From the cell containing the given text, extract its center point as (X, Y) coordinate. 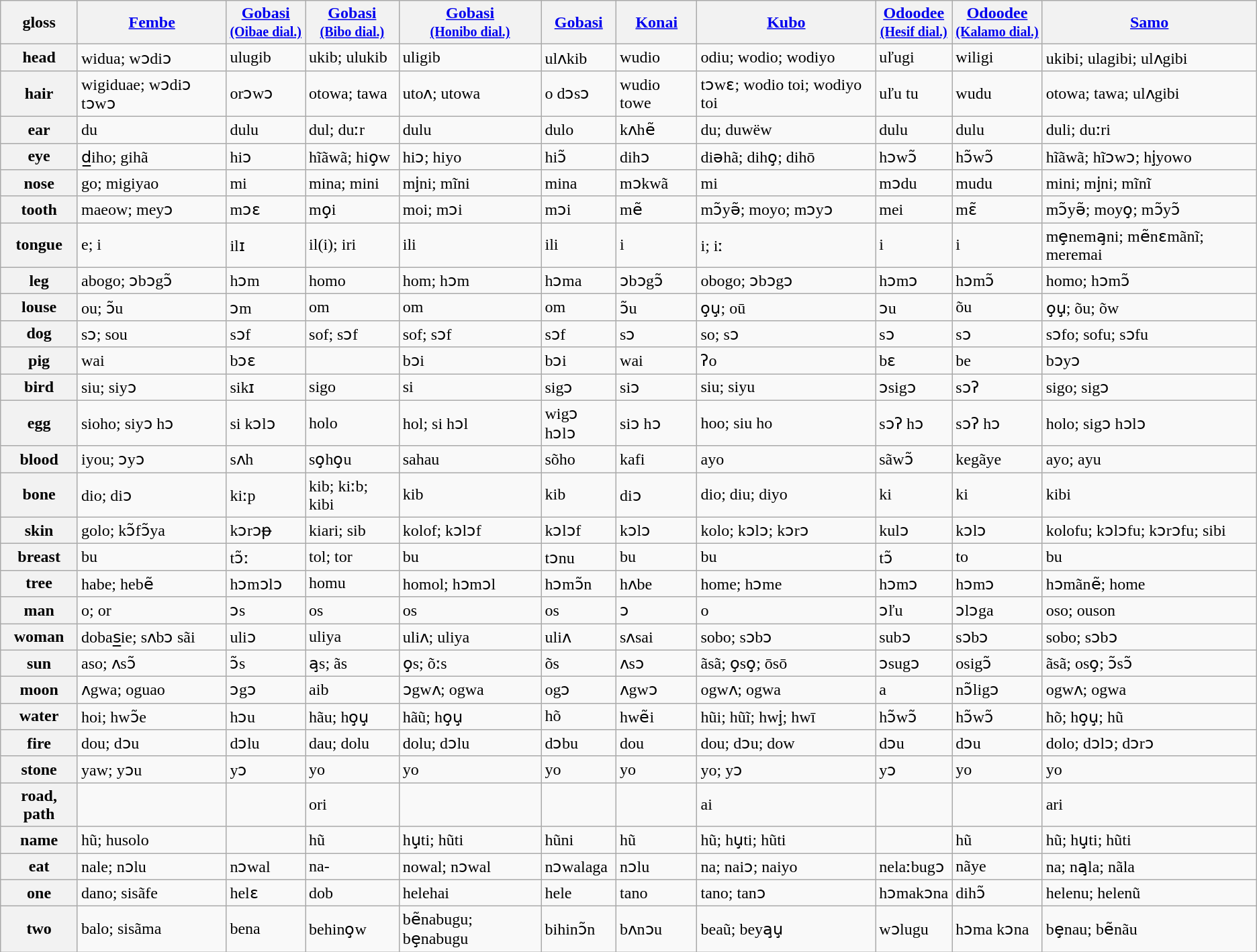
mɔɛ (266, 209)
hom; hɔm (470, 281)
a (914, 690)
gloss (39, 23)
tɔ̃ (914, 557)
ukib; ulukib (353, 58)
ear (39, 130)
hoo; siu ho (786, 423)
otowa; tawa; ulʌgibi (1150, 93)
woman (39, 636)
bone (39, 495)
ayo; ayu (1150, 459)
õu (997, 307)
tano (657, 893)
tɔ̃ː (266, 557)
ukibi; ulagibi; ulʌgibi (1150, 58)
homu (353, 583)
ɔbɔgɔ̃ (657, 281)
bɔyɔ (1150, 361)
subɔ (914, 636)
siɔ hɔ (657, 423)
Gobasi(Honibo dial.) (470, 23)
holo; sigɔ hɔlɔ (1150, 423)
tɔnu (579, 557)
leg (39, 281)
ɔs (266, 610)
mɔ̃yə̃; moyo̧; mɔ̃yɔ̃ (1150, 209)
dobas̲ie; sʌbɔ sãi (152, 636)
ɔsugɔ (914, 663)
kulɔ (914, 530)
hʌbe (657, 583)
fire (39, 743)
ari (1150, 804)
sigo (353, 387)
ɔgɔ (266, 690)
osigɔ̃ (997, 663)
bȩnau; bẽnãu (1150, 929)
wiligi (997, 58)
kɔlɔf (579, 530)
wudu (997, 93)
mudu (997, 183)
o; or (152, 610)
hu̧ti; hũti (470, 840)
ɔ (657, 610)
homol; hɔmɔl (470, 583)
blood (39, 459)
abogo; ɔbɔgɔ̃ (152, 281)
moi; mɔi (470, 209)
hãu; ho̧u̧ (353, 716)
sõho (579, 459)
obogo; ɔbɔgɔ (786, 281)
mɔdu (914, 183)
wigɔ hɔlɔ (579, 423)
sikɪ (266, 387)
otowa; tawa (353, 93)
hõ; ho̧u̧; hũ (1150, 716)
head (39, 58)
bɔɛ (266, 361)
hol; si hɔl (470, 423)
uľu tu (914, 93)
Fembe (152, 23)
sɔbɔ (997, 636)
one (39, 893)
behino̧w (353, 929)
golo; kɔ̃fɔ̃ya (152, 530)
tɔwɛ; wodio toi; wodiyo toi (786, 93)
stone (39, 769)
oso; ouson (1150, 610)
siu; siyu (786, 387)
o̧s; õːs (470, 663)
homo; hɔmɔ̃ (1150, 281)
hiɔ (266, 156)
si kɔlɔ (266, 423)
hoi; hwɔ̃e (152, 716)
ɔlɔga (997, 610)
kiːp (266, 495)
aib (353, 690)
na- (353, 866)
dul; duːr (353, 130)
aso; ʌsɔ̃ (152, 663)
mȩnema̧ni; mẽnɛmãnĩ; meremai (1150, 246)
il(i); iri (353, 246)
hɔmãnẽ; home (1150, 583)
tree (39, 583)
hɔu (266, 716)
kolofu; kɔlɔfu; kɔrɔfu; sibi (1150, 530)
hele (579, 893)
dɔlu (266, 743)
dou; dɔu (152, 743)
hɔma kɔna (997, 929)
dio; diu; diyo (786, 495)
habe; hebẽ (152, 583)
hɔmɔ̃n (579, 583)
o̧u̧; õu; õw (1150, 307)
kafi (657, 459)
ɔ̃u (657, 307)
tooth (39, 209)
moon (39, 690)
nɔ̃ligɔ (997, 690)
sɔ; sou (152, 334)
road, path (39, 804)
si (470, 387)
ou; ɔ̃u (152, 307)
kiari; sib (353, 530)
sɔfo; sofu; sɔfu (1150, 334)
mɛ̃ (997, 209)
tongue (39, 246)
ayo (786, 459)
hĩãwã; hio̧w (353, 156)
uliya (353, 636)
dolu; dɔlu (470, 743)
na; na̧la; nãla (1150, 866)
mina (579, 183)
ʔo (786, 361)
iyou; ɔyɔ (152, 459)
uligib (470, 58)
ɔu (914, 307)
õs (579, 663)
odiu; wodio; wodiyo (786, 58)
duli; duːri (1150, 130)
hɔwɔ̃ (914, 156)
ɔm (266, 307)
pig (39, 361)
maeow; meyɔ (152, 209)
na; naiɔ; naiyo (786, 866)
bihinɔ̃n (579, 929)
so̧ho̧u (353, 459)
tano; tanɔ (786, 893)
du (152, 130)
Gobasi(Oibae dial.) (266, 23)
hwẽi (657, 716)
bʌnɔu (657, 929)
uliʌ (579, 636)
sigo; sigɔ (1150, 387)
sʌsai (657, 636)
hãũ; ho̧u̧ (470, 716)
uľugi (914, 58)
yo; yɔ (786, 769)
sʌh (266, 459)
hũ; husolo (152, 840)
yaw; yɔu (152, 769)
helenu; helenũ (1150, 893)
hiɔ̃ (579, 156)
dolo; dɔlɔ; dɔrɔ (1150, 743)
nɔwal (266, 866)
siu; siyɔ (152, 387)
dihɔ̃ (997, 893)
nɔlu (657, 866)
Odoodee(Kalamo dial.) (997, 23)
sɔʔ (997, 387)
diɔ (657, 495)
mẽ (657, 209)
mina; mini (353, 183)
dano; sisãfe (152, 893)
bẽnabugu; bȩnabugu (470, 929)
a̧s; ãs (353, 663)
o dɔsɔ (579, 93)
ilɪ (266, 246)
mɔkwã (657, 183)
mo̧i (353, 209)
ai (786, 804)
sahau (470, 459)
eat (39, 866)
hũi; hũĩ; hwi̧; hwī (786, 716)
ogɔ (579, 690)
Kubo (786, 23)
mi̧ni; mĩni (470, 183)
ʌgwa; oguao (152, 690)
hɔma (579, 281)
widua; wɔdiɔ (152, 58)
nowal; nɔwal (470, 866)
wigiduae; wɔdiɔ tɔwɔ (152, 93)
egg (39, 423)
helehai (470, 893)
man (39, 610)
kolo; kɔlɔ; kɔrɔ (786, 530)
Gobasi(Bibo dial.) (353, 23)
sioho; siyɔ hɔ (152, 423)
home; hɔme (786, 583)
wudio (657, 58)
dulo (579, 130)
mei (914, 209)
tol; tor (353, 557)
hũni (579, 840)
ɔľu (914, 610)
sigɔ (579, 387)
kɔrɔᵽ (266, 530)
Odoodee(Hesif dial.) (914, 23)
sãwɔ̃ (914, 459)
nose (39, 183)
ɔ̃s (266, 663)
kolof; kɔlɔf (470, 530)
dou (657, 743)
ʌsɔ (657, 663)
ãsã; oso̧; ɔ̃sɔ̃ (1150, 663)
nale; nɔlu (152, 866)
sun (39, 663)
orɔwɔ (266, 93)
siɔ (657, 387)
ulʌkib (579, 58)
kib; kiːb; kibi (353, 495)
dio; diɔ (152, 495)
louse (39, 307)
holo (353, 423)
uliɔ (266, 636)
e; i (152, 246)
ulugib (266, 58)
hɔmakɔna (914, 893)
kibi (1150, 495)
nɔwalaga (579, 866)
breast (39, 557)
diəhã; diho̧; dihō (786, 156)
hair (39, 93)
hɔmɔlɔ (266, 583)
wudio towe (657, 93)
Gobasi (579, 23)
ori (353, 804)
o (786, 610)
Samo (1150, 23)
hĩãwã; hĩɔwɔ; hi̧yowo (1150, 156)
balo; sisãma (152, 929)
homo (353, 281)
dog (39, 334)
hɔmɔ̃ (997, 281)
dau; dolu (353, 743)
mini; mi̧ni; mĩnĩ (1150, 183)
ʌgwɔ (657, 690)
dɔbu (579, 743)
two (39, 929)
bird (39, 387)
utoʌ; utowa (470, 93)
so; sɔ (786, 334)
be (997, 361)
bena (266, 929)
ɔsigɔ (914, 387)
ãsã; o̧so̧; ōsō (786, 663)
go; migiyao (152, 183)
eye (39, 156)
kʌhẽ (657, 130)
wɔlugu (914, 929)
nelaːbugɔ (914, 866)
Konai (657, 23)
mɔi (579, 209)
name (39, 840)
dou; dɔu; dow (786, 743)
bɛ (914, 361)
dob (353, 893)
ɔgwʌ; ogwa (470, 690)
i; iː (786, 246)
d̲iho; gihã (152, 156)
to (997, 557)
nãye (997, 866)
dihɔ (657, 156)
kegãye (997, 459)
du; duwëw (786, 130)
helɛ (266, 893)
beaũ; beya̧u̧ (786, 929)
uliʌ; uliya (470, 636)
hõ (579, 716)
hiɔ; hiyo (470, 156)
mɔ̃yə̃; moyo; mɔyɔ (786, 209)
o̧u̧; oū (786, 307)
skin (39, 530)
water (39, 716)
hɔm (266, 281)
